From the cell containing the given text, extract its center point as [X, Y] coordinate. 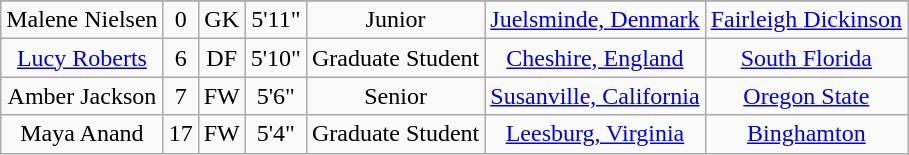
Fairleigh Dickinson [806, 20]
GK [222, 20]
DF [222, 58]
Lucy Roberts [82, 58]
Senior [395, 96]
South Florida [806, 58]
Amber Jackson [82, 96]
Cheshire, England [595, 58]
5'4" [276, 134]
Leesburg, Virginia [595, 134]
5'11" [276, 20]
Juelsminde, Denmark [595, 20]
5'10" [276, 58]
Susanville, California [595, 96]
7 [180, 96]
Oregon State [806, 96]
Maya Anand [82, 134]
Binghamton [806, 134]
Junior [395, 20]
6 [180, 58]
0 [180, 20]
5'6" [276, 96]
17 [180, 134]
Malene Nielsen [82, 20]
